Pinpoint the cell where the given text exists, returning its (X, Y) midpoint coordinate. 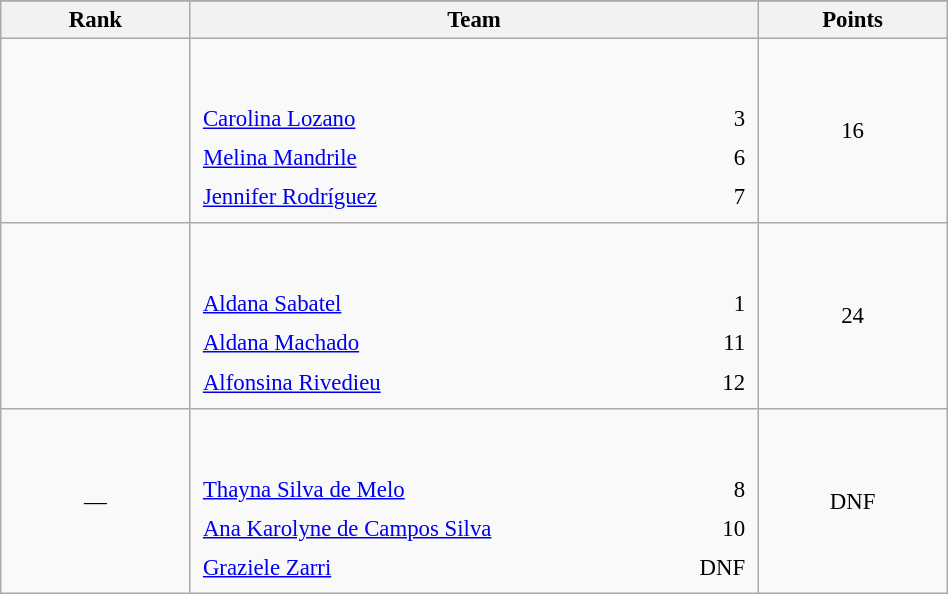
Aldana Machado (432, 343)
— (96, 500)
Carolina Lozano (444, 119)
Team (474, 20)
Points (852, 20)
7 (722, 197)
Aldana Sabatel 1 Aldana Machado 11 Alfonsina Rivedieu 12 (474, 316)
Graziele Zarri (430, 567)
Melina Mandrile (444, 158)
Jennifer Rodríguez (444, 197)
6 (722, 158)
Alfonsina Rivedieu (432, 382)
Carolina Lozano 3 Melina Mandrile 6 Jennifer Rodríguez 7 (474, 132)
1 (710, 304)
8 (706, 489)
Ana Karolyne de Campos Silva (430, 528)
Thayna Silva de Melo 8 Ana Karolyne de Campos Silva 10 Graziele Zarri DNF (474, 500)
10 (706, 528)
Rank (96, 20)
11 (710, 343)
24 (852, 316)
12 (710, 382)
16 (852, 132)
3 (722, 119)
Thayna Silva de Melo (430, 489)
Aldana Sabatel (432, 304)
